Locate the cell with the specified text and output its [X, Y] center coordinate. 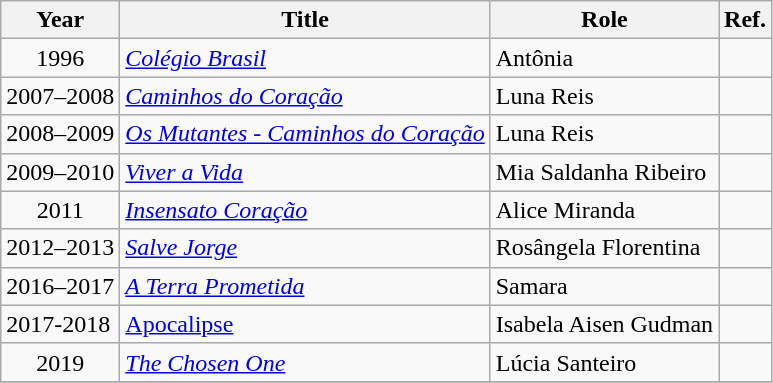
Samara [604, 286]
2017-2018 [60, 324]
Salve Jorge [305, 248]
2016–2017 [60, 286]
2012–2013 [60, 248]
Antônia [604, 58]
2011 [60, 210]
Isabela Aisen Gudman [604, 324]
Colégio Brasil [305, 58]
Mia Saldanha Ribeiro [604, 172]
Title [305, 20]
2007–2008 [60, 96]
2009–2010 [60, 172]
A Terra Prometida [305, 286]
2008–2009 [60, 134]
2019 [60, 362]
Alice Miranda [604, 210]
Role [604, 20]
Viver a Vida [305, 172]
1996 [60, 58]
Os Mutantes - Caminhos do Coração [305, 134]
Ref. [746, 20]
Rosângela Florentina [604, 248]
Lúcia Santeiro [604, 362]
Caminhos do Coração [305, 96]
Apocalipse [305, 324]
The Chosen One [305, 362]
Year [60, 20]
Insensato Coração [305, 210]
